Search for the cell housing the specified text and yield its (x, y) center coordinate. 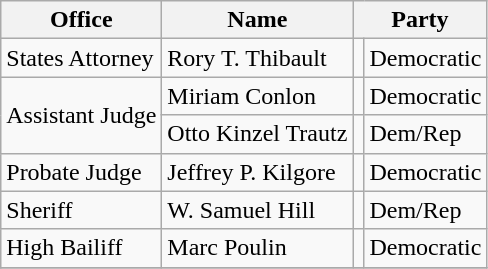
Sheriff (82, 210)
High Bailiff (82, 248)
Probate Judge (82, 172)
Name (258, 20)
Party (420, 20)
Rory T. Thibault (258, 58)
Office (82, 20)
Miriam Conlon (258, 96)
Assistant Judge (82, 115)
States Attorney (82, 58)
Otto Kinzel Trautz (258, 134)
Marc Poulin (258, 248)
Jeffrey P. Kilgore (258, 172)
W. Samuel Hill (258, 210)
